Return [X, Y] of the center of cell containing provided text 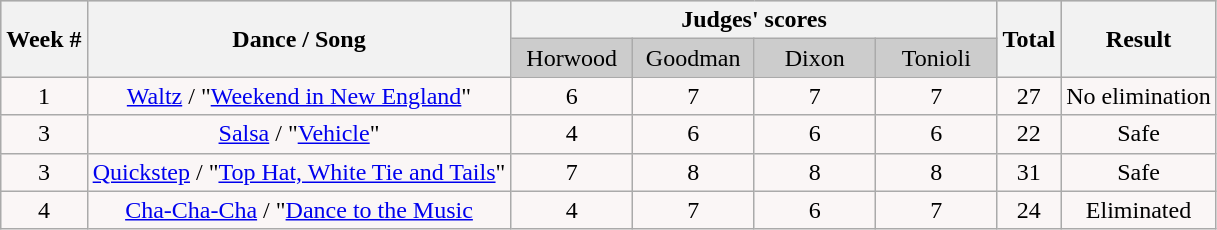
Dance / Song [299, 39]
Cha-Cha-Cha / "Dance to the Music [299, 210]
Judges' scores [754, 20]
Total [1029, 39]
22 [1029, 134]
No elimination [1139, 96]
Result [1139, 39]
Week # [44, 39]
31 [1029, 172]
Horwood [572, 58]
27 [1029, 96]
Eliminated [1139, 210]
Dixon [815, 58]
Waltz / "Weekend in New England" [299, 96]
Tonioli [937, 58]
24 [1029, 210]
Goodman [693, 58]
Salsa / "Vehicle" [299, 134]
Quickstep / "Top Hat, White Tie and Tails" [299, 172]
1 [44, 96]
